Provide the (X, Y) coordinate of the cell's center where the given text is located.  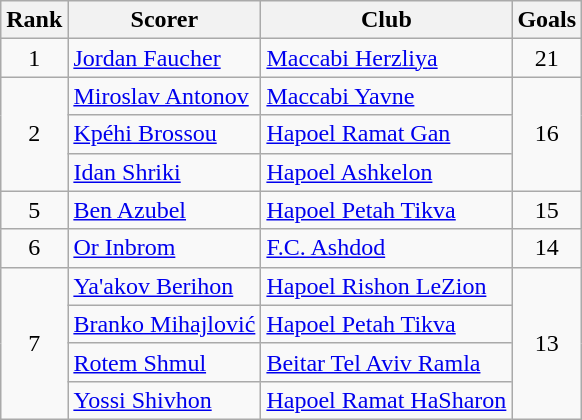
Ya'akov Berihon (164, 286)
7 (34, 343)
Rank (34, 20)
14 (547, 248)
1 (34, 58)
Club (386, 20)
Yossi Shivhon (164, 400)
Branko Mihajlović (164, 324)
Hapoel Ramat HaSharon (386, 400)
Maccabi Yavne (386, 96)
Scorer (164, 20)
5 (34, 210)
Hapoel Ramat Gan (386, 134)
6 (34, 248)
Miroslav Antonov (164, 96)
Goals (547, 20)
Hapoel Rishon LeZion (386, 286)
16 (547, 134)
Rotem Shmul (164, 362)
2 (34, 134)
13 (547, 343)
Ben Azubel (164, 210)
Idan Shriki (164, 172)
Or Inbrom (164, 248)
Jordan Faucher (164, 58)
Hapoel Ashkelon (386, 172)
Kpéhi Brossou (164, 134)
15 (547, 210)
F.C. Ashdod (386, 248)
Beitar Tel Aviv Ramla (386, 362)
Maccabi Herzliya (386, 58)
21 (547, 58)
